Scan for the cell matching the given text and deliver its [X, Y] coordinate at center. 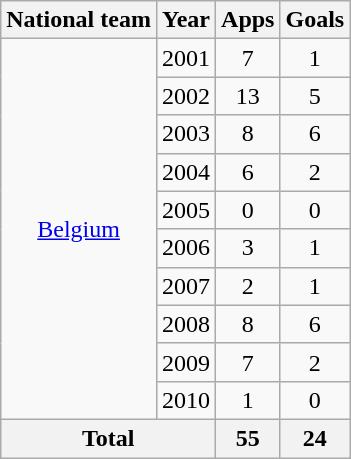
2001 [186, 58]
2004 [186, 172]
National team [79, 20]
2007 [186, 286]
Goals [315, 20]
13 [248, 96]
5 [315, 96]
55 [248, 438]
Belgium [79, 230]
2003 [186, 134]
2006 [186, 248]
2010 [186, 400]
Total [108, 438]
Year [186, 20]
24 [315, 438]
2002 [186, 96]
Apps [248, 20]
3 [248, 248]
2008 [186, 324]
2005 [186, 210]
2009 [186, 362]
